Capture the cell that displays the provided text and extract its [x, y] central coordinate. 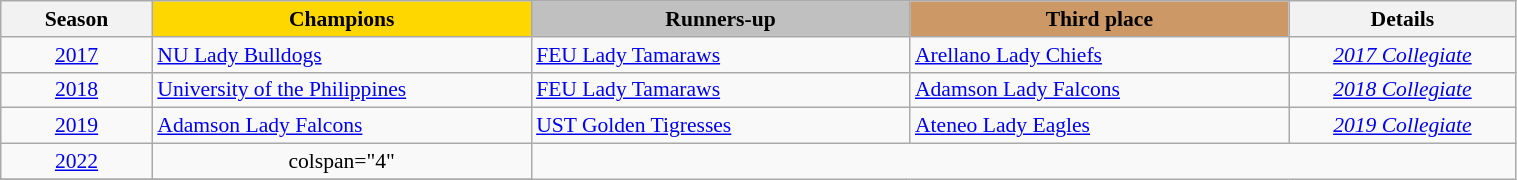
2019 Collegiate [1402, 126]
Runners-up [720, 19]
UST Golden Tigresses [720, 126]
Arellano Lady Chiefs [1100, 55]
2017 Collegiate [1402, 55]
Champions [342, 19]
2019 [77, 126]
colspan="4" [342, 162]
Season [77, 19]
Third place [1100, 19]
Ateneo Lady Eagles [1100, 126]
NU Lady Bulldogs [342, 55]
2018 Collegiate [1402, 90]
University of the Philippines [342, 90]
2018 [77, 90]
Details [1402, 19]
2017 [77, 55]
2022 [77, 162]
